Capture the cell that displays the provided text and extract its (X, Y) central coordinate. 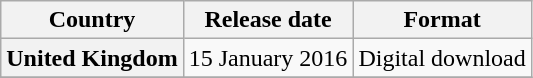
Format (442, 20)
United Kingdom (92, 58)
15 January 2016 (268, 58)
Digital download (442, 58)
Country (92, 20)
Release date (268, 20)
